Identify which cell holds the provided text, then report its (x, y) central coordinate. 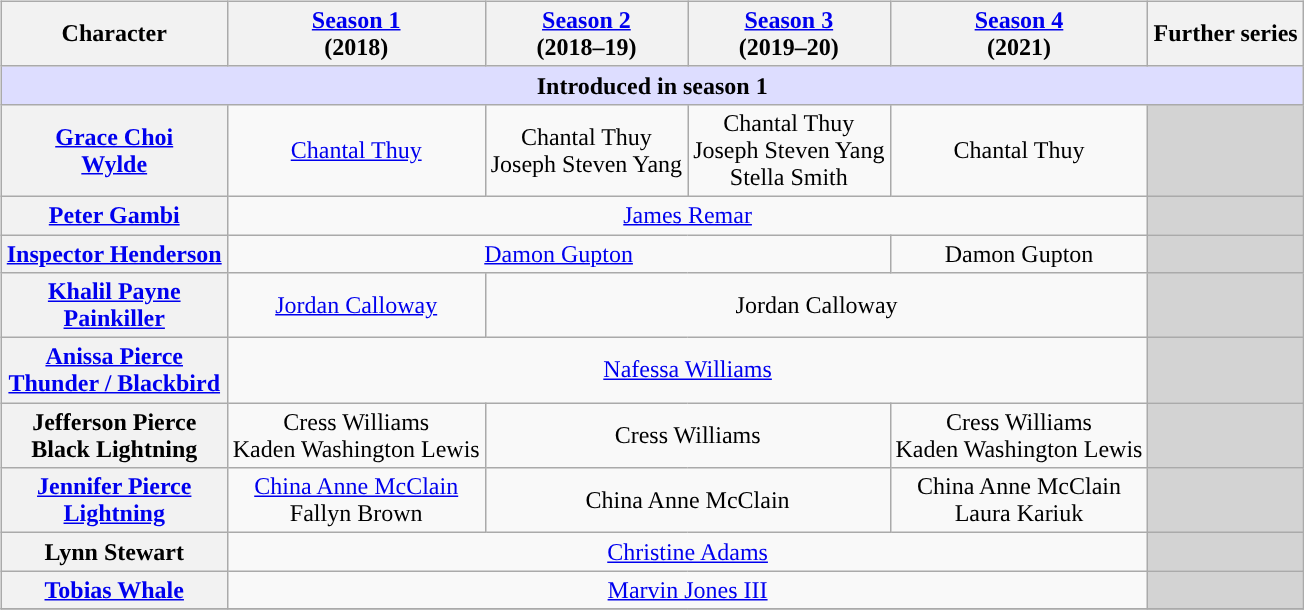
Khalil PaynePainkiller (114, 306)
Marvin Jones III (688, 590)
Christine Adams (688, 552)
Peter Gambi (114, 215)
Chantal ThuyJoseph Steven Yang (586, 150)
Jennifer PierceLightning (114, 500)
Chantal ThuyJoseph Steven YangStella Smith (789, 150)
Season 4(2021) (1019, 34)
China Anne McClain Laura Kariuk (1019, 500)
Inspector Henderson (114, 253)
China Anne McClain Fallyn Brown (356, 500)
James Remar (688, 215)
Jefferson Pierce Black Lightning (114, 436)
Introduced in season 1 (652, 85)
Grace ChoiWylde (114, 150)
Further series (1226, 34)
Season 3(2019–20) (789, 34)
Character (114, 34)
Anissa Pierce Thunder / Blackbird (114, 370)
China Anne McClain (688, 500)
Season 2(2018–19) (586, 34)
Nafessa Williams (688, 370)
Season 1(2018) (356, 34)
Cress Williams (688, 436)
Tobias Whale (114, 590)
Lynn Stewart (114, 552)
